From the cell containing the given text, extract its center point as (x, y) coordinate. 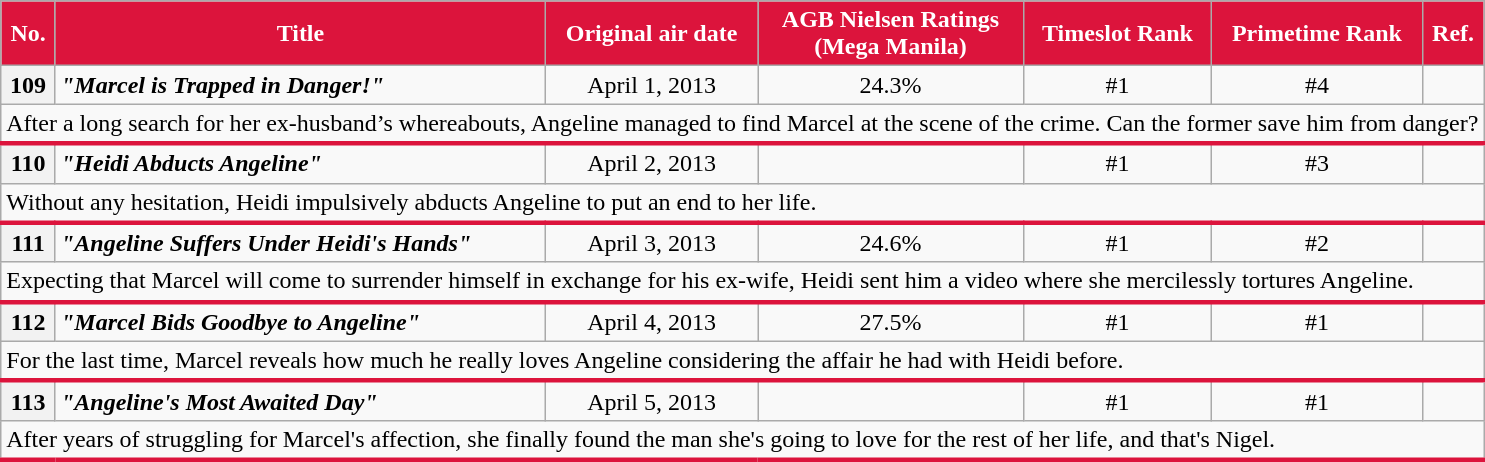
After years of struggling for Marcel's affection, she finally found the man she's going to love for the rest of her life, and that's Nigel. (742, 440)
#3 (1317, 163)
109 (28, 85)
Without any hesitation, Heidi impulsively abducts Angeline to put an end to her life. (742, 203)
Original air date (651, 34)
April 2, 2013 (651, 163)
No. (28, 34)
27.5% (891, 322)
Timeslot Rank (1117, 34)
"Angeline's Most Awaited Day" (300, 401)
For the last time, Marcel reveals how much he really loves Angeline considering the affair he had with Heidi before. (742, 361)
113 (28, 401)
Primetime Rank (1317, 34)
"Heidi Abducts Angeline" (300, 163)
Title (300, 34)
"Marcel is Trapped in Danger!" (300, 85)
110 (28, 163)
111 (28, 243)
"Marcel Bids Goodbye to Angeline" (300, 322)
Ref. (1453, 34)
April 1, 2013 (651, 85)
After a long search for her ex-husband’s whereabouts, Angeline managed to find Marcel at the scene of the crime. Can the former save him from danger? (742, 124)
"Angeline Suffers Under Heidi's Hands" (300, 243)
Expecting that Marcel will come to surrender himself in exchange for his ex-wife, Heidi sent him a video where she mercilessly tortures Angeline. (742, 282)
April 3, 2013 (651, 243)
AGB Nielsen Ratings(Mega Manila) (891, 34)
April 4, 2013 (651, 322)
24.6% (891, 243)
24.3% (891, 85)
April 5, 2013 (651, 401)
#2 (1317, 243)
#4 (1317, 85)
112 (28, 322)
